Search for the cell housing the specified text and yield its [x, y] center coordinate. 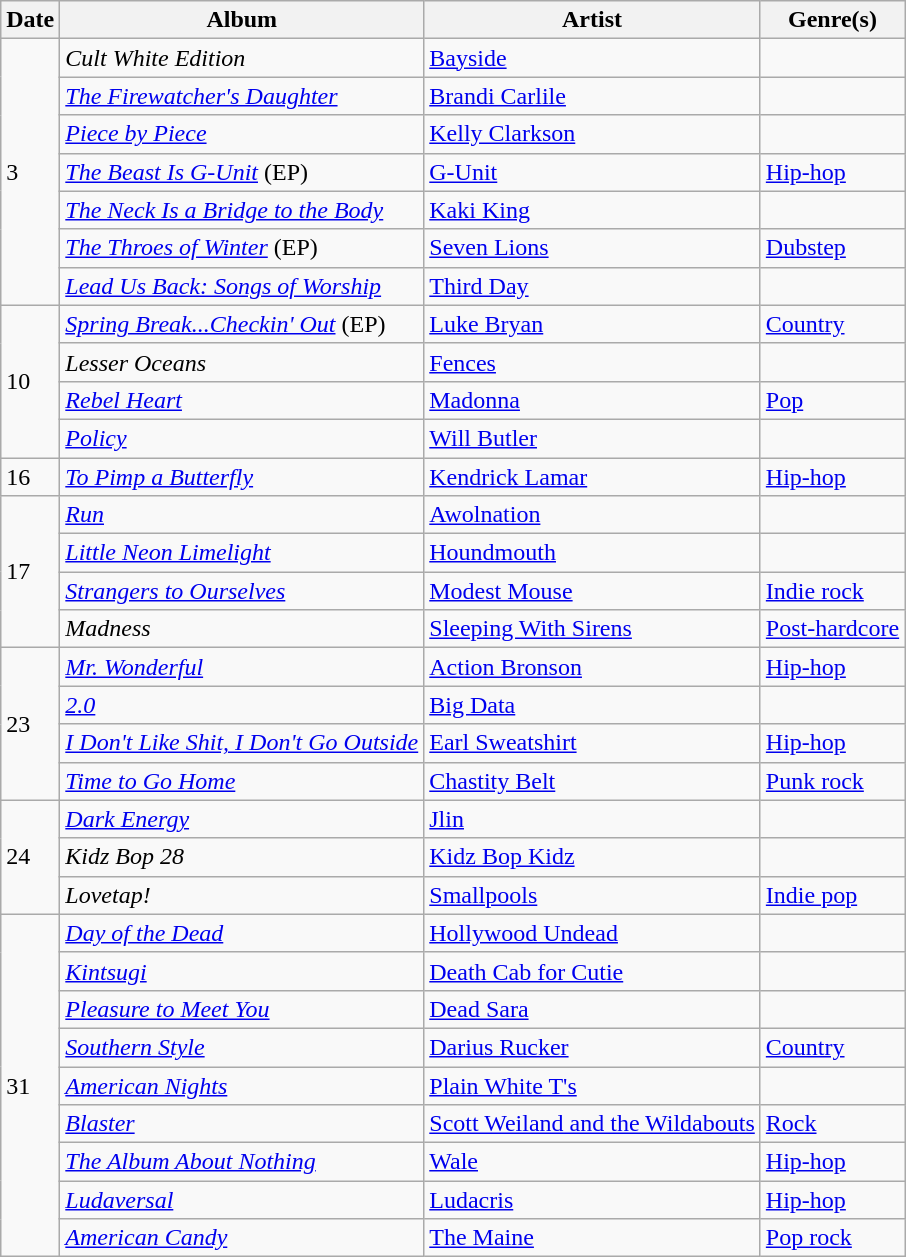
Smallpools [592, 895]
Kintsugi [242, 971]
Piece by Piece [242, 134]
Third Day [592, 286]
Post-hardcore [832, 629]
Run [242, 515]
Dubstep [832, 248]
Will Butler [592, 438]
Lesser Oceans [242, 362]
Indie rock [832, 591]
3 [30, 172]
The Beast Is G-Unit (EP) [242, 172]
Ludaversal [242, 1200]
Indie pop [832, 895]
Genre(s) [832, 20]
Bayside [592, 58]
Pleasure to Meet You [242, 1009]
Chastity Belt [592, 781]
Rebel Heart [242, 400]
Lead Us Back: Songs of Worship [242, 286]
31 [30, 1086]
American Candy [242, 1238]
The Throes of Winter (EP) [242, 248]
Blaster [242, 1124]
16 [30, 477]
Brandi Carlile [592, 96]
I Don't Like Shit, I Don't Go Outside [242, 743]
Lovetap! [242, 895]
23 [30, 724]
Southern Style [242, 1047]
Luke Bryan [592, 324]
Dead Sara [592, 1009]
Modest Mouse [592, 591]
To Pimp a Butterfly [242, 477]
Madonna [592, 400]
Artist [592, 20]
Plain White T's [592, 1085]
24 [30, 857]
Earl Sweatshirt [592, 743]
Hollywood Undead [592, 933]
Fences [592, 362]
Wale [592, 1162]
The Maine [592, 1238]
Album [242, 20]
Death Cab for Cutie [592, 971]
Kidz Bop 28 [242, 857]
Policy [242, 438]
The Firewatcher's Daughter [242, 96]
Darius Rucker [592, 1047]
Kidz Bop Kidz [592, 857]
Cult White Edition [242, 58]
Time to Go Home [242, 781]
Madness [242, 629]
Day of the Dead [242, 933]
Houndmouth [592, 553]
Awolnation [592, 515]
Kendrick Lamar [592, 477]
Jlin [592, 819]
Date [30, 20]
Pop [832, 400]
Big Data [592, 705]
G-Unit [592, 172]
Mr. Wonderful [242, 667]
Pop rock [832, 1238]
Action Bronson [592, 667]
The Neck Is a Bridge to the Body [242, 210]
Strangers to Ourselves [242, 591]
American Nights [242, 1085]
Seven Lions [592, 248]
10 [30, 381]
The Album About Nothing [242, 1162]
Spring Break...Checkin' Out (EP) [242, 324]
2.0 [242, 705]
Kelly Clarkson [592, 134]
Dark Energy [242, 819]
Sleeping With Sirens [592, 629]
17 [30, 572]
Punk rock [832, 781]
Rock [832, 1124]
Ludacris [592, 1200]
Kaki King [592, 210]
Little Neon Limelight [242, 553]
Scott Weiland and the Wildabouts [592, 1124]
